Return [x, y] of the center of cell containing provided text 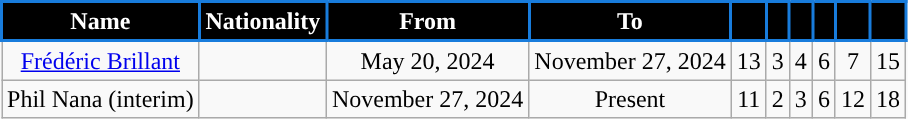
7 [852, 60]
18 [888, 99]
Nationality [262, 22]
15 [888, 60]
To [630, 22]
May 20, 2024 [427, 60]
13 [748, 60]
4 [800, 60]
12 [852, 99]
From [427, 22]
2 [778, 99]
11 [748, 99]
Name [101, 22]
Frédéric Brillant [101, 60]
Phil Nana (interim) [101, 99]
Present [630, 99]
